Scan for the cell matching the given text and deliver its (x, y) coordinate at center. 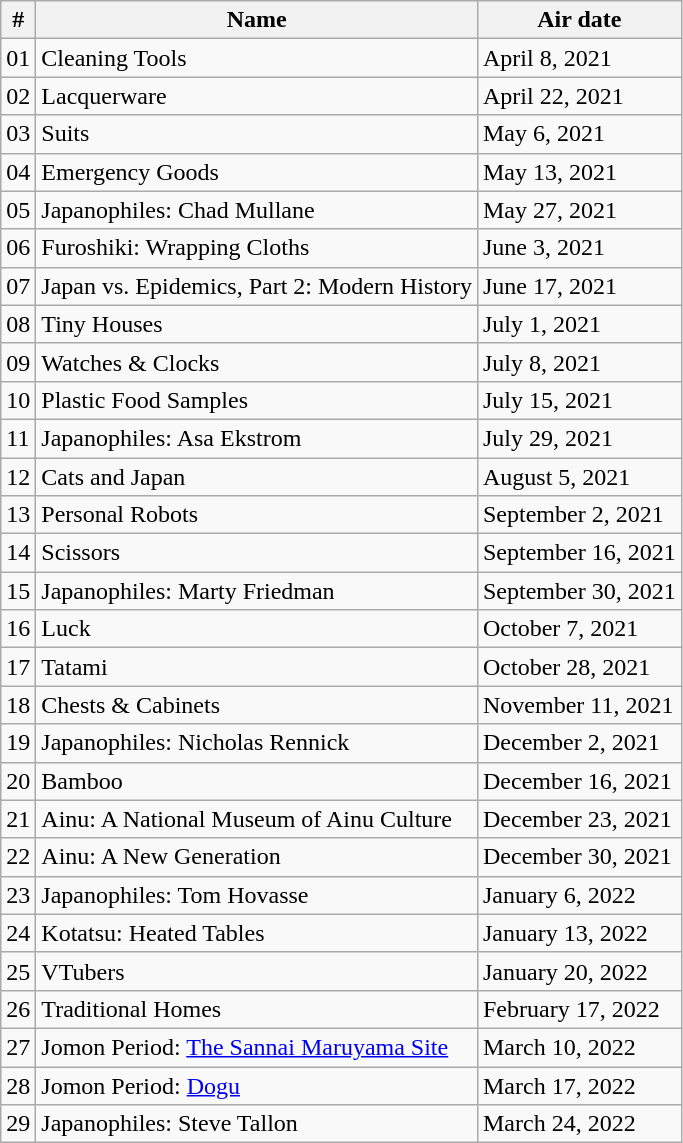
December 30, 2021 (579, 857)
March 10, 2022 (579, 1047)
June 17, 2021 (579, 286)
Air date (579, 20)
07 (18, 286)
July 8, 2021 (579, 362)
21 (18, 819)
Personal Robots (257, 515)
27 (18, 1047)
May 27, 2021 (579, 210)
Japanophiles: Nicholas Rennick (257, 743)
Scissors (257, 553)
Japan vs. Epidemics, Part 2: Modern History (257, 286)
03 (18, 134)
Suits (257, 134)
Bamboo (257, 781)
11 (18, 438)
14 (18, 553)
Name (257, 20)
December 23, 2021 (579, 819)
09 (18, 362)
19 (18, 743)
July 29, 2021 (579, 438)
10 (18, 400)
23 (18, 895)
July 1, 2021 (579, 324)
November 11, 2021 (579, 705)
September 16, 2021 (579, 553)
December 2, 2021 (579, 743)
January 20, 2022 (579, 971)
Jomon Period: Dogu (257, 1085)
Plastic Food Samples (257, 400)
Watches & Clocks (257, 362)
13 (18, 515)
Cats and Japan (257, 477)
September 30, 2021 (579, 591)
# (18, 20)
17 (18, 667)
May 13, 2021 (579, 172)
06 (18, 248)
22 (18, 857)
October 7, 2021 (579, 629)
Japanophiles: Asa Ekstrom (257, 438)
May 6, 2021 (579, 134)
March 17, 2022 (579, 1085)
Tatami (257, 667)
January 6, 2022 (579, 895)
Cleaning Tools (257, 58)
20 (18, 781)
02 (18, 96)
Luck (257, 629)
25 (18, 971)
June 3, 2021 (579, 248)
12 (18, 477)
Japanophiles: Marty Friedman (257, 591)
Chests & Cabinets (257, 705)
Traditional Homes (257, 1009)
January 13, 2022 (579, 933)
Ainu: A National Museum of Ainu Culture (257, 819)
Kotatsu: Heated Tables (257, 933)
October 28, 2021 (579, 667)
01 (18, 58)
18 (18, 705)
Ainu: A New Generation (257, 857)
08 (18, 324)
28 (18, 1085)
VTubers (257, 971)
February 17, 2022 (579, 1009)
24 (18, 933)
September 2, 2021 (579, 515)
Jomon Period: The Sannai Maruyama Site (257, 1047)
Emergency Goods (257, 172)
05 (18, 210)
Japanophiles: Steve Tallon (257, 1124)
16 (18, 629)
March 24, 2022 (579, 1124)
04 (18, 172)
Lacquerware (257, 96)
August 5, 2021 (579, 477)
15 (18, 591)
Tiny Houses (257, 324)
Furoshiki: Wrapping Cloths (257, 248)
26 (18, 1009)
April 22, 2021 (579, 96)
29 (18, 1124)
December 16, 2021 (579, 781)
April 8, 2021 (579, 58)
July 15, 2021 (579, 400)
Japanophiles: Tom Hovasse (257, 895)
Japanophiles: Chad Mullane (257, 210)
